Extract the (x, y) coordinate from the center of the cell holding the provided text.  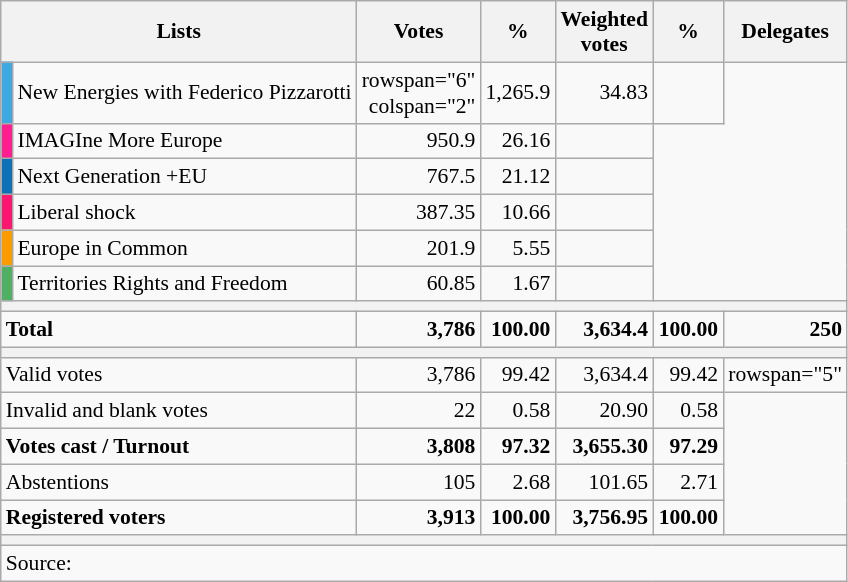
10.66 (518, 213)
105 (419, 482)
Lists (179, 32)
Territories Rights and Freedom (184, 284)
Next Generation +EU (184, 177)
Weighted votes (604, 32)
5.55 (518, 248)
26.16 (518, 141)
201.9 (419, 248)
Votes (419, 32)
rowspan="6" colspan="2" (419, 92)
New Energies with Federico Pizzarotti (184, 92)
IMAGIne More Europe (184, 141)
2.68 (518, 482)
22 (419, 411)
Delegates (785, 32)
3,913 (419, 518)
Votes cast / Turnout (179, 447)
250 (785, 330)
3,756.95 (604, 518)
rowspan="5" (785, 375)
2.71 (688, 482)
97.32 (518, 447)
Abstentions (179, 482)
3,655.30 (604, 447)
Invalid and blank votes (179, 411)
Registered voters (179, 518)
1.67 (518, 284)
Total (179, 330)
1,265.9 (518, 92)
Valid votes (179, 375)
3,808 (419, 447)
387.35 (419, 213)
950.9 (419, 141)
Source: (424, 564)
Europe in Common (184, 248)
97.29 (688, 447)
767.5 (419, 177)
101.65 (604, 482)
21.12 (518, 177)
20.90 (604, 411)
34.83 (604, 92)
60.85 (419, 284)
Liberal shock (184, 213)
